Scan for the cell matching the given text and deliver its [X, Y] coordinate at center. 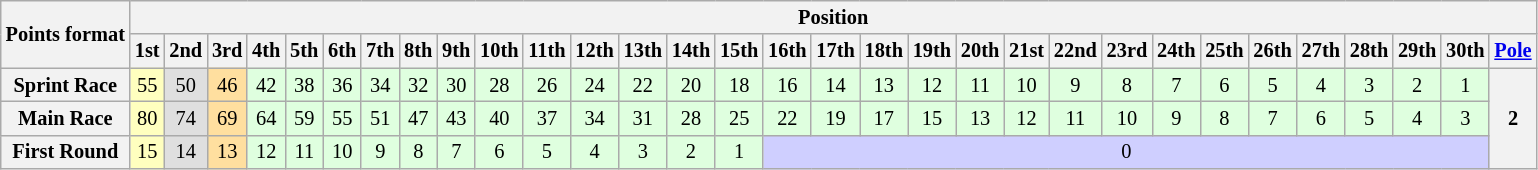
17th [835, 51]
18 [739, 85]
17 [884, 118]
7th [380, 51]
20 [691, 85]
19th [932, 51]
46 [227, 85]
0 [1126, 152]
5th [304, 51]
19 [835, 118]
First Round [66, 152]
4th [266, 51]
24 [594, 85]
Position [834, 17]
42 [266, 85]
20th [980, 51]
15th [739, 51]
69 [227, 118]
30 [456, 85]
11th [546, 51]
40 [499, 118]
29th [1417, 51]
50 [186, 85]
51 [380, 118]
64 [266, 118]
27th [1321, 51]
9th [456, 51]
25th [1224, 51]
47 [418, 118]
31 [643, 118]
2nd [186, 51]
22nd [1076, 51]
Main Race [66, 118]
28th [1369, 51]
30th [1465, 51]
32 [418, 85]
3rd [227, 51]
Pole [1512, 51]
74 [186, 118]
1st [148, 51]
37 [546, 118]
80 [148, 118]
13th [643, 51]
10th [499, 51]
16 [787, 85]
8th [418, 51]
36 [342, 85]
16th [787, 51]
59 [304, 118]
23rd [1127, 51]
18th [884, 51]
14th [691, 51]
Sprint Race [66, 85]
26 [546, 85]
12th [594, 51]
43 [456, 118]
38 [304, 85]
25 [739, 118]
21st [1026, 51]
24th [1176, 51]
26th [1273, 51]
6th [342, 51]
Points format [66, 34]
